Detect which cell encompasses the target text, then output its (x, y) center coordinate. 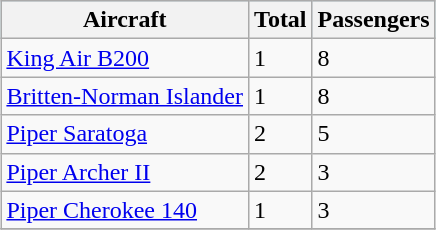
Britten-Norman Islander (125, 96)
5 (374, 134)
Total (281, 20)
Aircraft (125, 20)
King Air B200 (125, 58)
Passengers (374, 20)
Piper Saratoga (125, 134)
Piper Cherokee 140 (125, 210)
Piper Archer II (125, 172)
